Search for the cell housing the specified text and yield its (X, Y) center coordinate. 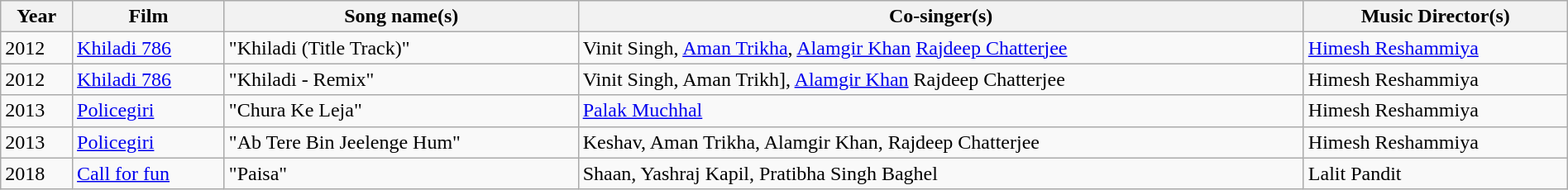
"Khiladi - Remix" (401, 79)
Song name(s) (401, 17)
Vinit Singh, Aman Trikha, Alamgir Khan Rajdeep Chatterjee (941, 48)
Call for fun (149, 173)
"Paisa" (401, 173)
Music Director(s) (1436, 17)
Vinit Singh, Aman Trikh], Alamgir Khan Rajdeep Chatterjee (941, 79)
"Ab Tere Bin Jeelenge Hum" (401, 142)
"Khiladi (Title Track)" (401, 48)
2018 (36, 173)
Year (36, 17)
Palak Muchhal (941, 111)
Keshav, Aman Trikha, Alamgir Khan, Rajdeep Chatterjee (941, 142)
Lalit Pandit (1436, 173)
"Chura Ke Leja" (401, 111)
Shaan, Yashraj Kapil, Pratibha Singh Baghel (941, 173)
Co-singer(s) (941, 17)
Film (149, 17)
